Find where the given text appears and provide that cell's center as [X, Y] coordinate. 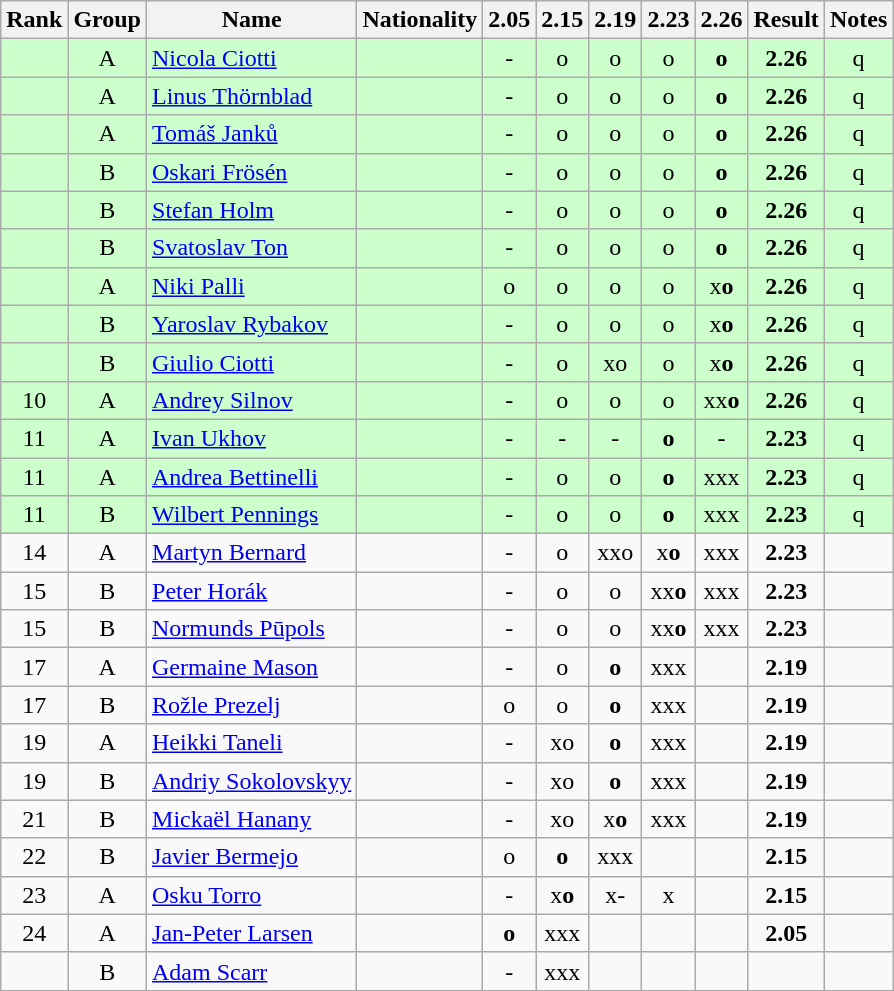
Jan-Peter Larsen [252, 933]
Andrea Bettinelli [252, 477]
Result [786, 20]
Stefan Holm [252, 210]
Yaroslav Rybakov [252, 324]
Wilbert Pennings [252, 515]
Martyn Bernard [252, 553]
Normunds Pūpols [252, 629]
Giulio Ciotti [252, 362]
Javier Bermejo [252, 857]
x [668, 895]
21 [34, 819]
Svatoslav Ton [252, 248]
Rank [34, 20]
Heikki Taneli [252, 743]
Nicola Ciotti [252, 58]
Peter Horák [252, 591]
Germaine Mason [252, 667]
Group [108, 20]
Linus Thörnblad [252, 96]
22 [34, 857]
Nationality [420, 20]
Notes [858, 20]
Osku Torro [252, 895]
14 [34, 553]
Niki Palli [252, 286]
Name [252, 20]
Ivan Ukhov [252, 438]
10 [34, 400]
Andrey Silnov [252, 400]
24 [34, 933]
23 [34, 895]
Tomáš Janků [252, 134]
Andriy Sokolovskyy [252, 781]
Adam Scarr [252, 971]
Mickaël Hanany [252, 819]
x- [616, 895]
Oskari Frösén [252, 172]
Rožle Prezelj [252, 705]
